Detect which cell encompasses the target text, then output its (X, Y) center coordinate. 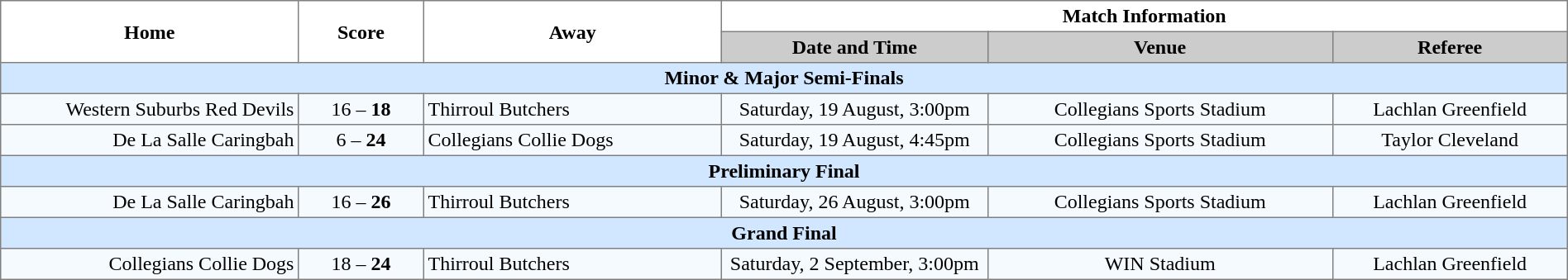
Score (361, 31)
6 – 24 (361, 140)
Minor & Major Semi-Finals (784, 78)
Venue (1159, 47)
Preliminary Final (784, 171)
Date and Time (854, 47)
Grand Final (784, 233)
18 – 24 (361, 264)
Saturday, 26 August, 3:00pm (854, 202)
Referee (1450, 47)
Taylor Cleveland (1450, 140)
16 – 26 (361, 202)
Saturday, 19 August, 3:00pm (854, 109)
WIN Stadium (1159, 264)
Saturday, 19 August, 4:45pm (854, 140)
Away (572, 31)
Match Information (1145, 17)
Western Suburbs Red Devils (150, 109)
Home (150, 31)
Saturday, 2 September, 3:00pm (854, 264)
16 – 18 (361, 109)
